Find where the given text appears and provide that cell's center as (x, y) coordinate. 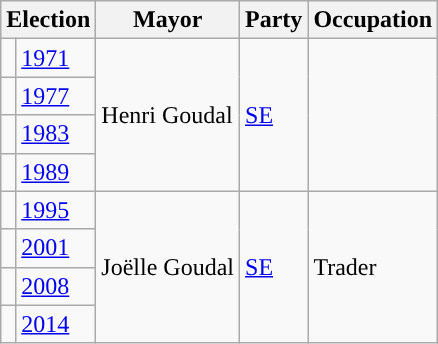
1983 (56, 134)
Party (274, 20)
1977 (56, 96)
2001 (56, 248)
2014 (56, 324)
Occupation (373, 20)
Joëlle Goudal (168, 267)
1971 (56, 58)
Election (48, 20)
1989 (56, 172)
2008 (56, 286)
Trader (373, 267)
1995 (56, 210)
Mayor (168, 20)
Henri Goudal (168, 115)
